Provide the [X, Y] coordinate of the cell's center where the given text is located.  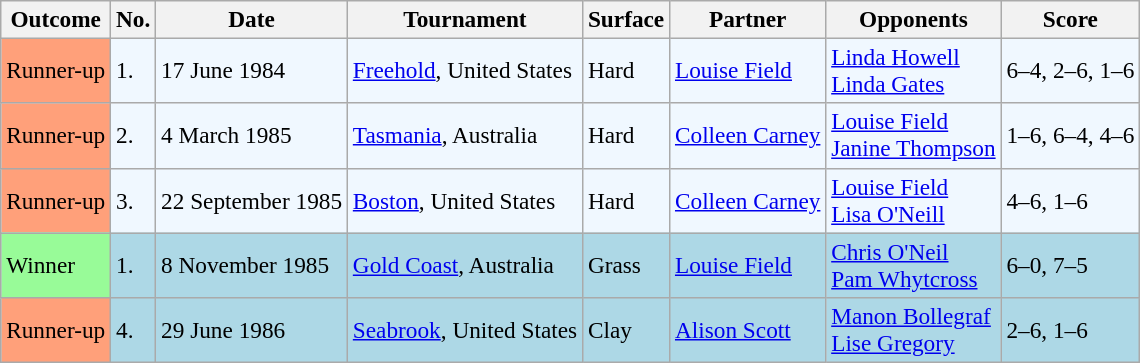
Freehold, United States [464, 70]
Boston, United States [464, 200]
Date [252, 19]
Grass [626, 264]
Gold Coast, Australia [464, 264]
Louise Field Janine Thompson [914, 136]
Tasmania, Australia [464, 136]
3. [134, 200]
Louise Field Lisa O'Neill [914, 200]
Partner [748, 19]
Opponents [914, 19]
Seabrook, United States [464, 330]
Manon Bollegraf Lise Gregory [914, 330]
17 June 1984 [252, 70]
4 March 1985 [252, 136]
Tournament [464, 19]
1–6, 6–4, 4–6 [1070, 136]
Winner [56, 264]
2. [134, 136]
29 June 1986 [252, 330]
6–4, 2–6, 1–6 [1070, 70]
Score [1070, 19]
No. [134, 19]
Linda Howell Linda Gates [914, 70]
4–6, 1–6 [1070, 200]
4. [134, 330]
Outcome [56, 19]
22 September 1985 [252, 200]
2–6, 1–6 [1070, 330]
8 November 1985 [252, 264]
Surface [626, 19]
6–0, 7–5 [1070, 264]
Chris O'Neil Pam Whytcross [914, 264]
Clay [626, 330]
Alison Scott [748, 330]
